From the cell containing the given text, extract its center point as (X, Y) coordinate. 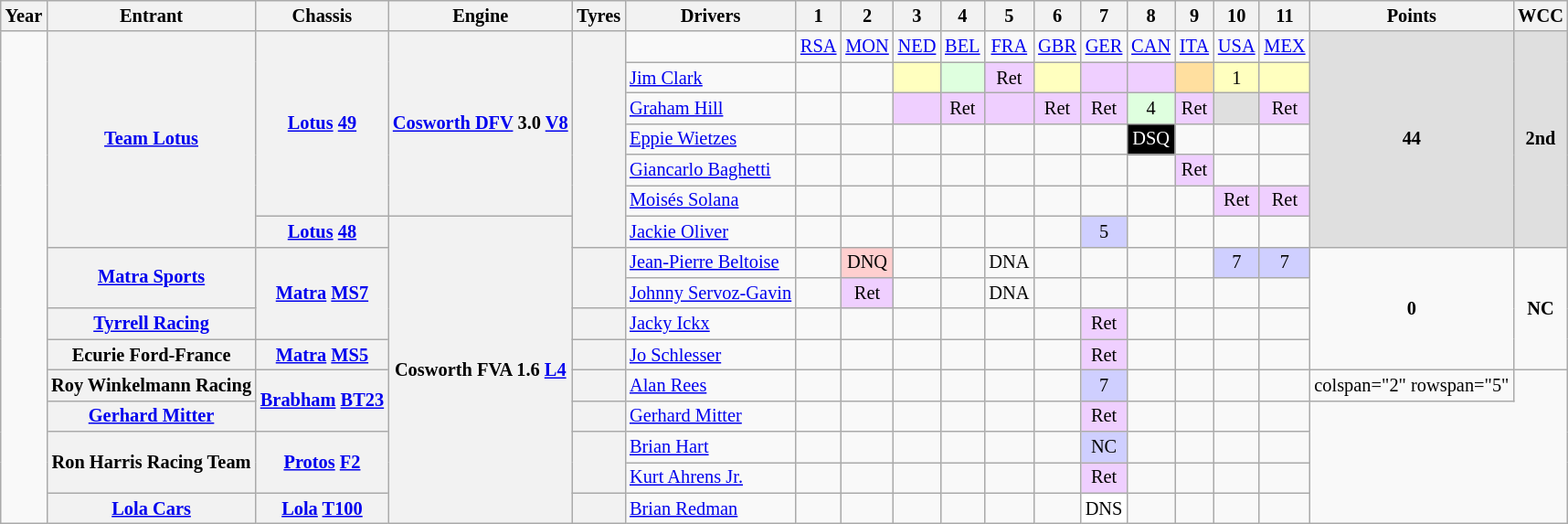
Lola Cars (152, 508)
Matra MS7 (322, 293)
Tyres (599, 16)
DSQ (1151, 139)
10 (1236, 16)
Brian Redman (711, 508)
MON (866, 47)
Lotus 49 (322, 123)
Giancarlo Baghetti (711, 170)
0 (1411, 309)
Ron Harris Racing Team (152, 463)
Jo Schlesser (711, 355)
Matra Sports (152, 278)
Team Lotus (152, 139)
Cosworth DFV 3.0 V8 (481, 123)
Points (1411, 16)
Engine (481, 16)
DNS (1104, 508)
CAN (1151, 47)
11 (1285, 16)
USA (1236, 47)
Entrant (152, 16)
RSA (819, 47)
Johnny Servoz-Gavin (711, 293)
GER (1104, 47)
Lola T100 (322, 508)
ITA (1194, 47)
GBR (1057, 47)
Drivers (711, 16)
Cosworth FVA 1.6 L4 (481, 369)
Tyrrell Racing (152, 324)
NED (917, 47)
Brian Hart (711, 447)
44 (1411, 139)
Jean-Pierre Beltoise (711, 262)
Graham Hill (711, 108)
Ecurie Ford-France (152, 355)
DNQ (866, 262)
Roy Winkelmann Racing (152, 385)
Matra MS5 (322, 355)
2 (866, 16)
Jim Clark (711, 78)
8 (1151, 16)
9 (1194, 16)
FRA (1009, 47)
Protos F2 (322, 463)
Year (24, 16)
Jacky Ickx (711, 324)
MEX (1285, 47)
3 (917, 16)
Eppie Wietzes (711, 139)
2nd (1541, 139)
Brabham BT23 (322, 401)
Jackie Oliver (711, 231)
WCC (1541, 16)
colspan="2" rowspan="5" (1411, 385)
BEL (962, 47)
Lotus 48 (322, 231)
Chassis (322, 16)
Kurt Ahrens Jr. (711, 477)
Moisés Solana (711, 200)
Alan Rees (711, 385)
6 (1057, 16)
